Output the [x, y] coordinate of the center of the cell containing the given text.  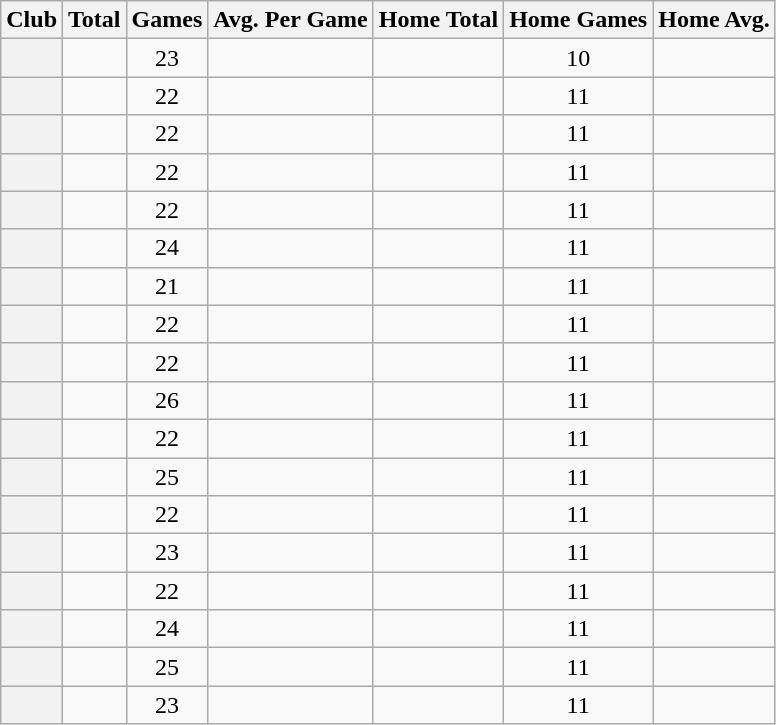
Avg. Per Game [290, 20]
Home Avg. [714, 20]
10 [578, 58]
Home Games [578, 20]
Club [32, 20]
26 [167, 400]
21 [167, 286]
Home Total [438, 20]
Games [167, 20]
Total [95, 20]
